Capture the cell that displays the provided text and extract its (X, Y) central coordinate. 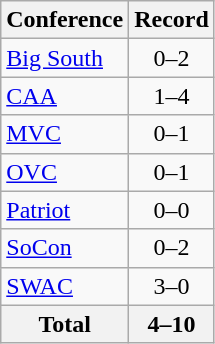
SWAC (65, 286)
4–10 (172, 324)
1–4 (172, 96)
0–0 (172, 210)
Total (65, 324)
SoCon (65, 248)
Patriot (65, 210)
3–0 (172, 286)
Record (172, 20)
OVC (65, 172)
Conference (65, 20)
MVC (65, 134)
Big South (65, 58)
CAA (65, 96)
